Extract the [X, Y] coordinate from the center of the cell holding the provided text.  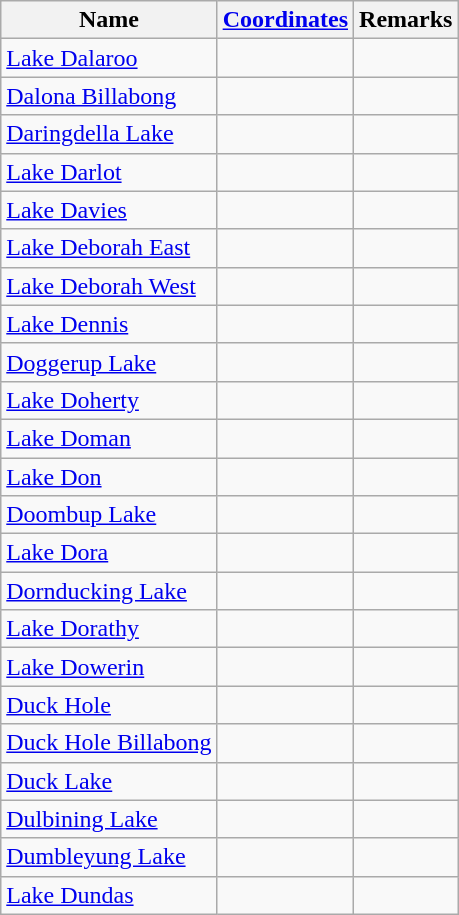
Duck Hole [109, 705]
Lake Davies [109, 210]
Lake Dalaroo [109, 58]
Lake Dora [109, 553]
Dumbleyung Lake [109, 857]
Lake Deborah West [109, 286]
Dalona Billabong [109, 96]
Name [109, 20]
Lake Darlot [109, 172]
Daringdella Lake [109, 134]
Lake Dorathy [109, 629]
Lake Don [109, 477]
Lake Dundas [109, 895]
Lake Dennis [109, 324]
Duck Hole Billabong [109, 743]
Dornducking Lake [109, 591]
Lake Doherty [109, 400]
Lake Dowerin [109, 667]
Lake Doman [109, 438]
Duck Lake [109, 781]
Lake Deborah East [109, 248]
Coordinates [285, 20]
Doombup Lake [109, 515]
Remarks [406, 20]
Doggerup Lake [109, 362]
Dulbining Lake [109, 819]
